Locate the cell with the specified text and output its (X, Y) center coordinate. 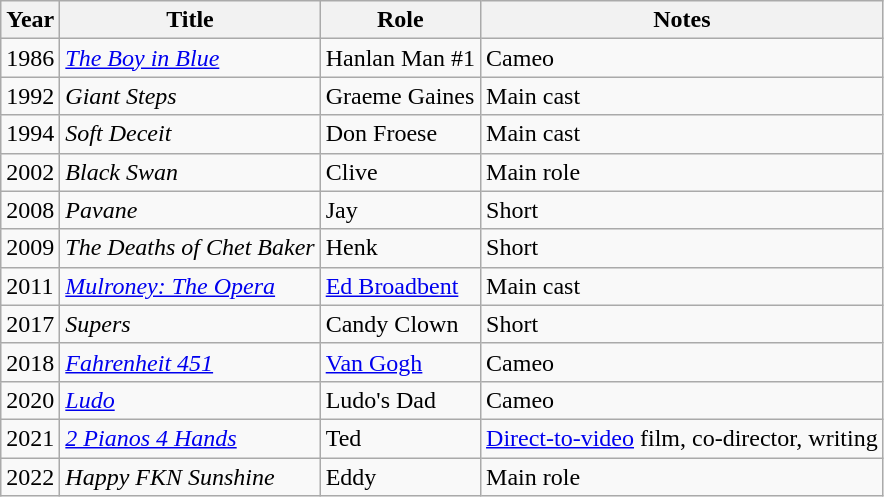
Supers (190, 324)
2018 (30, 362)
2 Pianos 4 Hands (190, 438)
Direct-to-video film, co-director, writing (682, 438)
2017 (30, 324)
1986 (30, 58)
Fahrenheit 451 (190, 362)
Eddy (400, 477)
Notes (682, 20)
1992 (30, 96)
Role (400, 20)
Year (30, 20)
Ludo (190, 400)
2002 (30, 172)
Hanlan Man #1 (400, 58)
1994 (30, 134)
Happy FKN Sunshine (190, 477)
Candy Clown (400, 324)
Ed Broadbent (400, 286)
The Boy in Blue (190, 58)
Ludo's Dad (400, 400)
Soft Deceit (190, 134)
2020 (30, 400)
Jay (400, 210)
2011 (30, 286)
2021 (30, 438)
Henk (400, 248)
Pavane (190, 210)
Ted (400, 438)
The Deaths of Chet Baker (190, 248)
Mulroney: The Opera (190, 286)
Don Froese (400, 134)
Giant Steps (190, 96)
Clive (400, 172)
2022 (30, 477)
2008 (30, 210)
Title (190, 20)
2009 (30, 248)
Black Swan (190, 172)
Van Gogh (400, 362)
Graeme Gaines (400, 96)
